Locate the cell with the specified text and output its (x, y) center coordinate. 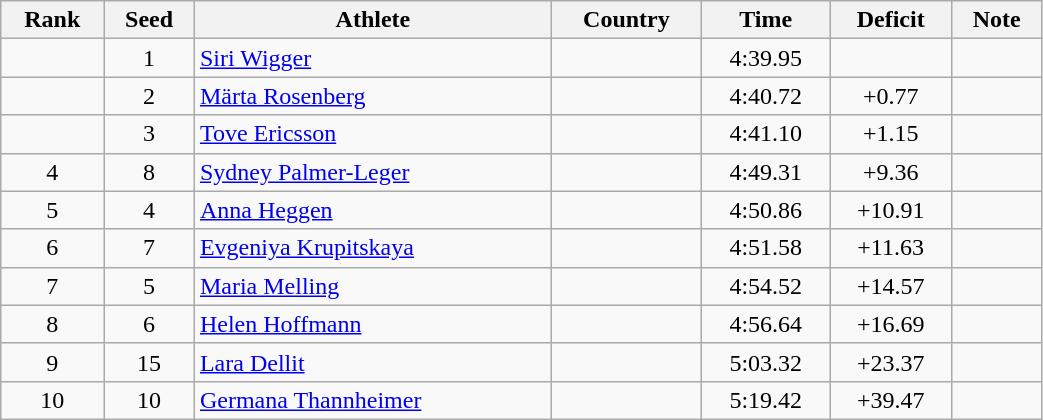
Deficit (890, 20)
+14.57 (890, 286)
4:49.31 (766, 172)
Sydney Palmer-Leger (372, 172)
Maria Melling (372, 286)
Lara Dellit (372, 362)
+1.15 (890, 134)
15 (150, 362)
4:41.10 (766, 134)
+0.77 (890, 96)
5:03.32 (766, 362)
Rank (52, 20)
Märta Rosenberg (372, 96)
2 (150, 96)
4:40.72 (766, 96)
Siri Wigger (372, 58)
4:54.52 (766, 286)
4:39.95 (766, 58)
Anna Heggen (372, 210)
5:19.42 (766, 400)
3 (150, 134)
+11.63 (890, 248)
4:56.64 (766, 324)
4:50.86 (766, 210)
Note (996, 20)
Country (626, 20)
Tove Ericsson (372, 134)
+10.91 (890, 210)
9 (52, 362)
+16.69 (890, 324)
Time (766, 20)
+9.36 (890, 172)
Evgeniya Krupitskaya (372, 248)
Helen Hoffmann (372, 324)
+39.47 (890, 400)
1 (150, 58)
+23.37 (890, 362)
4:51.58 (766, 248)
Germana Thannheimer (372, 400)
Seed (150, 20)
Athlete (372, 20)
